Determine the [x, y] coordinate at the center of the cell enclosing the given text.  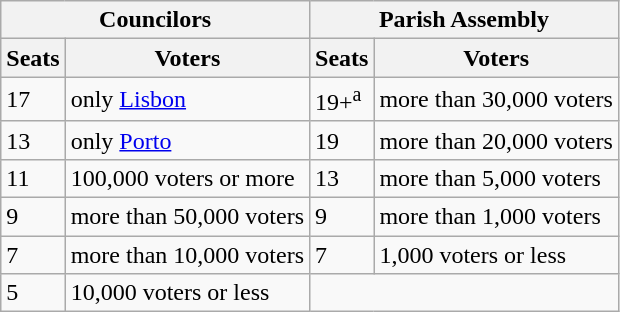
1,000 voters or less [496, 255]
17 [33, 100]
Parish Assembly [464, 20]
19 [342, 140]
10,000 voters or less [187, 293]
11 [33, 178]
only Porto [187, 140]
Councilors [156, 20]
more than 10,000 voters [187, 255]
5 [33, 293]
more than 1,000 voters [496, 217]
more than 50,000 voters [187, 217]
more than 30,000 voters [496, 100]
100,000 voters or more [187, 178]
only Lisbon [187, 100]
more than 5,000 voters [496, 178]
more than 20,000 voters [496, 140]
19+a [342, 100]
